Return [X, Y] of the center of cell containing provided text 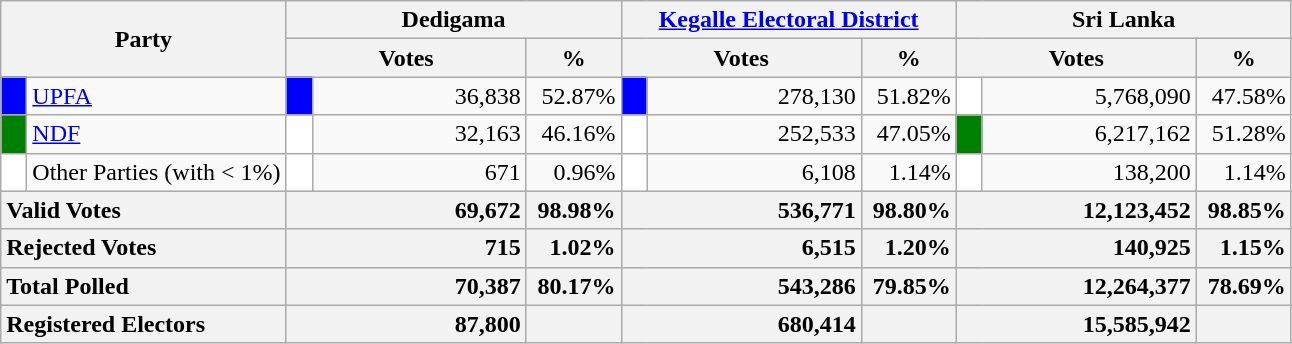
6,108 [754, 172]
51.28% [1244, 134]
15,585,942 [1076, 324]
12,264,377 [1076, 286]
Rejected Votes [144, 248]
47.05% [908, 134]
1.15% [1244, 248]
70,387 [406, 286]
52.87% [574, 96]
Sri Lanka [1124, 20]
98.80% [908, 210]
79.85% [908, 286]
47.58% [1244, 96]
252,533 [754, 134]
UPFA [156, 96]
98.98% [574, 210]
51.82% [908, 96]
80.17% [574, 286]
543,286 [741, 286]
278,130 [754, 96]
1.02% [574, 248]
Kegalle Electoral District [788, 20]
6,515 [741, 248]
12,123,452 [1076, 210]
46.16% [574, 134]
6,217,162 [1089, 134]
680,414 [741, 324]
Party [144, 39]
Valid Votes [144, 210]
5,768,090 [1089, 96]
Dedigama [454, 20]
140,925 [1076, 248]
Registered Electors [144, 324]
32,163 [419, 134]
87,800 [406, 324]
Other Parties (with < 1%) [156, 172]
671 [419, 172]
138,200 [1089, 172]
0.96% [574, 172]
98.85% [1244, 210]
536,771 [741, 210]
Total Polled [144, 286]
69,672 [406, 210]
715 [406, 248]
78.69% [1244, 286]
NDF [156, 134]
1.20% [908, 248]
36,838 [419, 96]
